From the cell containing the given text, extract its center point as (X, Y) coordinate. 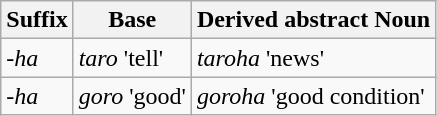
goro 'good' (132, 96)
Derived abstract Noun (313, 20)
Suffix (37, 20)
taroha 'news' (313, 58)
goroha 'good condition' (313, 96)
Base (132, 20)
taro 'tell' (132, 58)
